Capture the cell that displays the provided text and extract its [x, y] central coordinate. 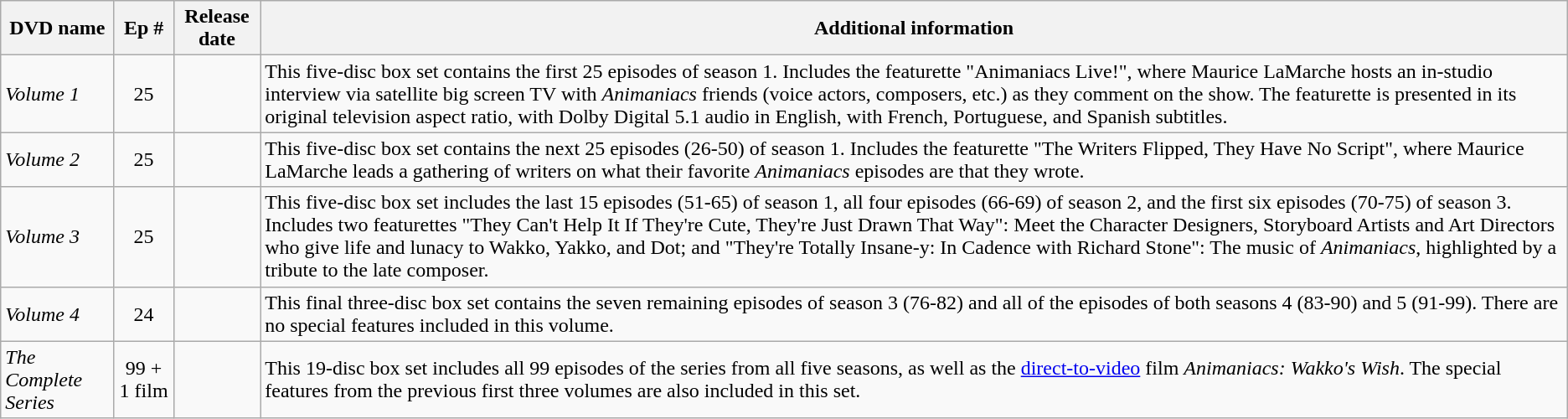
Ep # [144, 28]
Volume 1 [57, 94]
Volume 4 [57, 313]
Volume 2 [57, 159]
Additional information [915, 28]
DVD name [57, 28]
Release date [216, 28]
The Complete Series [57, 380]
Volume 3 [57, 236]
24 [144, 313]
99 + 1 film [144, 380]
